Locate the cell with the specified text and output its [x, y] center coordinate. 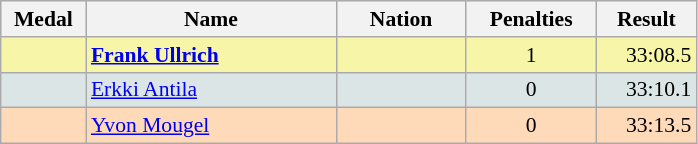
33:10.1 [646, 90]
Nation [401, 19]
1 [531, 55]
Erkki Antila [211, 90]
Result [646, 19]
Medal [44, 19]
Yvon Mougel [211, 126]
Penalties [531, 19]
33:13.5 [646, 126]
Frank Ullrich [211, 55]
Name [211, 19]
33:08.5 [646, 55]
